Detect which cell encompasses the target text, then output its [x, y] center coordinate. 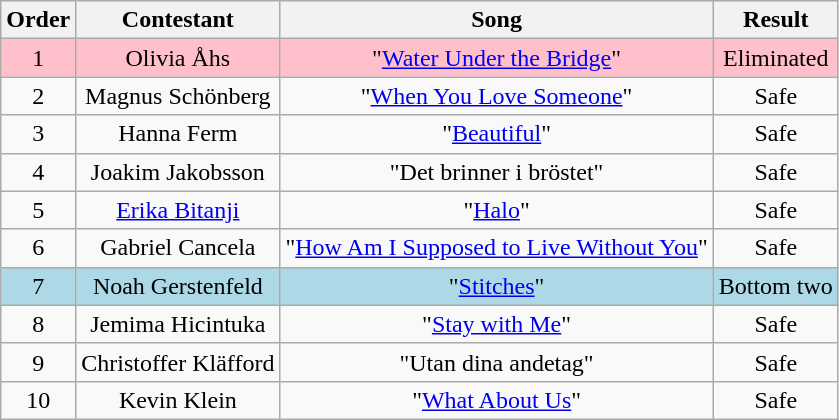
Contestant [178, 20]
10 [38, 400]
Joakim Jakobsson [178, 172]
Song [496, 20]
Magnus Schönberg [178, 96]
7 [38, 286]
"Beautiful" [496, 134]
"Stitches" [496, 286]
"Halo" [496, 210]
1 [38, 58]
"What About Us" [496, 400]
Jemima Hicintuka [178, 324]
Noah Gerstenfeld [178, 286]
5 [38, 210]
"When You Love Someone" [496, 96]
4 [38, 172]
"Det brinner i bröstet" [496, 172]
3 [38, 134]
8 [38, 324]
Christoffer Kläfford [178, 362]
Bottom two [776, 286]
2 [38, 96]
Result [776, 20]
Hanna Ferm [178, 134]
"Stay with Me" [496, 324]
9 [38, 362]
"Water Under the Bridge" [496, 58]
6 [38, 248]
Erika Bitanji [178, 210]
Olivia Åhs [178, 58]
Kevin Klein [178, 400]
"Utan dina andetag" [496, 362]
"How Am I Supposed to Live Without You" [496, 248]
Eliminated [776, 58]
Gabriel Cancela [178, 248]
Order [38, 20]
